Identify which cell holds the provided text, then report its [X, Y] central coordinate. 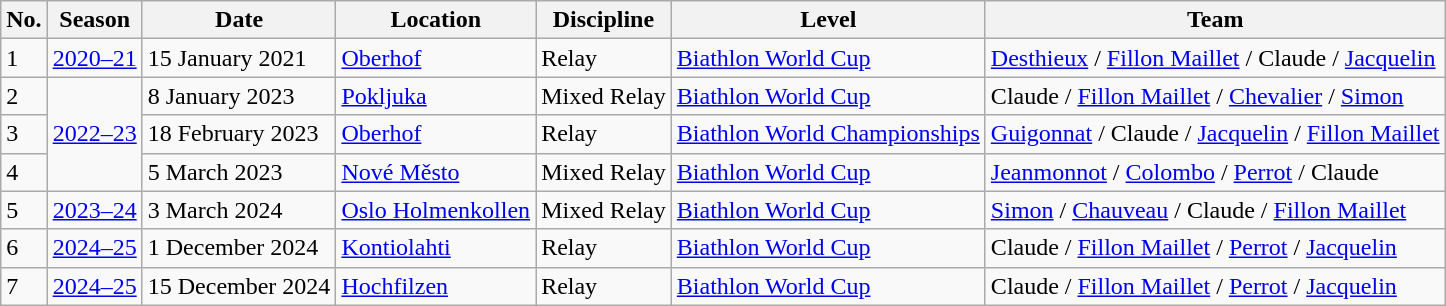
Biathlon World Championships [828, 134]
Team [1215, 20]
Claude / Fillon Maillet / Chevalier / Simon [1215, 96]
15 January 2021 [239, 58]
Location [436, 20]
Kontiolahti [436, 248]
Season [94, 20]
3 March 2024 [239, 210]
5 [24, 210]
No. [24, 20]
Guigonnat / Claude / Jacquelin / Fillon Maillet [1215, 134]
Pokljuka [436, 96]
Level [828, 20]
7 [24, 286]
Hochfilzen [436, 286]
2 [24, 96]
15 December 2024 [239, 286]
2020–21 [94, 58]
Discipline [604, 20]
3 [24, 134]
Date [239, 20]
Desthieux / Fillon Maillet / Claude / Jacquelin [1215, 58]
2023–24 [94, 210]
Simon / Chauveau / Claude / Fillon Maillet [1215, 210]
18 February 2023 [239, 134]
5 March 2023 [239, 172]
2022–23 [94, 134]
Oslo Holmenkollen [436, 210]
4 [24, 172]
Jeanmonnot / Colombo / Perrot / Claude [1215, 172]
1 December 2024 [239, 248]
Nové Město [436, 172]
8 January 2023 [239, 96]
6 [24, 248]
1 [24, 58]
